Scan for the cell matching the given text and deliver its [x, y] coordinate at center. 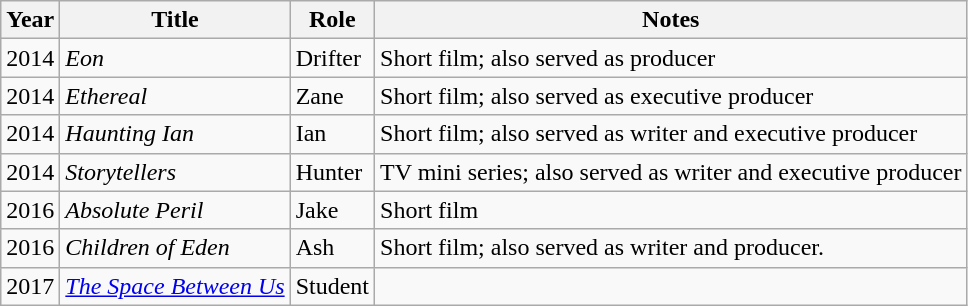
TV mini series; also served as writer and executive producer [671, 172]
Short film; also served as executive producer [671, 96]
Short film; also served as writer and executive producer [671, 134]
Drifter [332, 58]
Year [30, 20]
Role [332, 20]
Short film; also served as writer and producer. [671, 248]
Children of Eden [175, 248]
Ian [332, 134]
Eon [175, 58]
Student [332, 286]
Absolute Peril [175, 210]
Jake [332, 210]
Notes [671, 20]
Haunting Ian [175, 134]
2017 [30, 286]
Zane [332, 96]
Hunter [332, 172]
The Space Between Us [175, 286]
Ethereal [175, 96]
Short film; also served as producer [671, 58]
Storytellers [175, 172]
Ash [332, 248]
Short film [671, 210]
Title [175, 20]
